Pinpoint the cell where the given text exists, returning its [X, Y] midpoint coordinate. 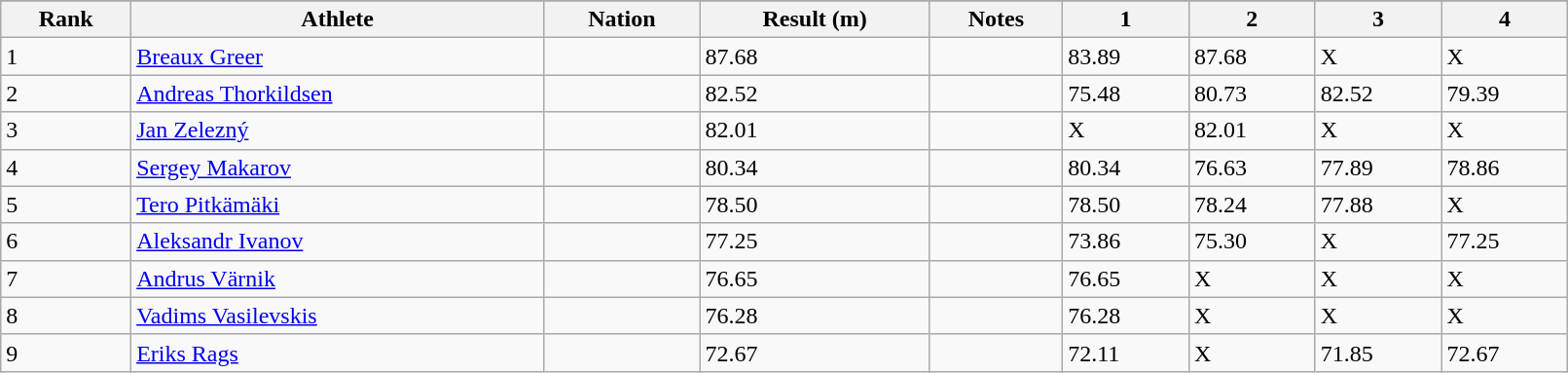
75.48 [1126, 93]
5 [66, 205]
Vadims Vasilevskis [338, 316]
Aleksandr Ivanov [338, 242]
Nation [622, 19]
Tero Pitkämäki [338, 205]
78.86 [1505, 168]
Sergey Makarov [338, 168]
Athlete [338, 19]
77.89 [1378, 168]
Jan Zelezný [338, 131]
79.39 [1505, 93]
80.73 [1252, 93]
Notes [996, 19]
Result (m) [815, 19]
83.89 [1126, 56]
Breaux Greer [338, 56]
78.24 [1252, 205]
7 [66, 279]
72.11 [1126, 353]
71.85 [1378, 353]
Eriks Rags [338, 353]
75.30 [1252, 242]
8 [66, 316]
6 [66, 242]
Rank [66, 19]
9 [66, 353]
73.86 [1126, 242]
76.63 [1252, 168]
Andrus Värnik [338, 279]
Andreas Thorkildsen [338, 93]
77.88 [1378, 205]
